Find where the given text appears and provide that cell's center as (x, y) coordinate. 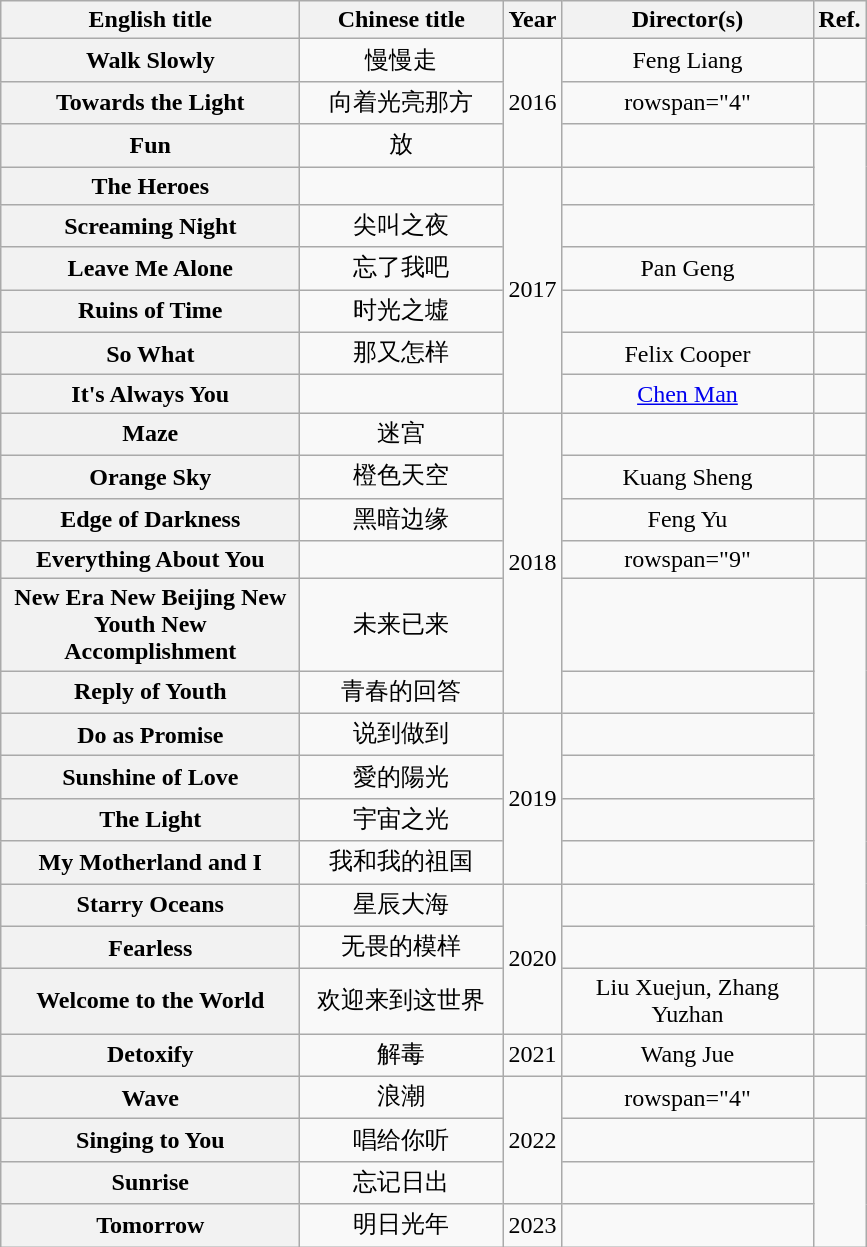
我和我的祖国 (402, 862)
黑暗边缘 (402, 520)
Towards the Light (150, 102)
It's Always You (150, 394)
The Heroes (150, 185)
无畏的模样 (402, 948)
向着光亮那方 (402, 102)
Ref. (840, 20)
星辰大海 (402, 906)
Tomorrow (150, 1226)
Feng Yu (688, 520)
忘了我吧 (402, 268)
青春的回答 (402, 692)
宇宙之光 (402, 820)
明日光年 (402, 1226)
Pan Geng (688, 268)
Chinese title (402, 20)
Fun (150, 146)
Ruins of Time (150, 312)
Screaming Night (150, 226)
解毒 (402, 1056)
My Motherland and I (150, 862)
2017 (532, 289)
愛的陽光 (402, 778)
Kuang Sheng (688, 476)
Leave Me Alone (150, 268)
2016 (532, 103)
New Era New Beijing New Youth New Accomplishment (150, 625)
忘记日出 (402, 1182)
Welcome to the World (150, 1002)
Sunrise (150, 1182)
时光之墟 (402, 312)
Do as Promise (150, 734)
2019 (532, 798)
Starry Oceans (150, 906)
Edge of Darkness (150, 520)
Chen Man (688, 394)
English title (150, 20)
Director(s) (688, 20)
那又怎样 (402, 354)
rowspan="9" (688, 560)
Liu Xuejun, Zhang Yuzhan (688, 1002)
说到做到 (402, 734)
橙色天空 (402, 476)
未来已来 (402, 625)
Wang Jue (688, 1056)
So What (150, 354)
Orange Sky (150, 476)
欢迎来到这世界 (402, 1002)
唱给你听 (402, 1140)
迷宫 (402, 434)
Fearless (150, 948)
尖叫之夜 (402, 226)
Singing to You (150, 1140)
Detoxify (150, 1056)
Walk Slowly (150, 60)
Felix Cooper (688, 354)
Everything About You (150, 560)
2018 (532, 563)
2022 (532, 1140)
慢慢走 (402, 60)
2021 (532, 1056)
Year (532, 20)
Reply of Youth (150, 692)
The Light (150, 820)
Feng Liang (688, 60)
Wave (150, 1098)
放 (402, 146)
Sunshine of Love (150, 778)
浪潮 (402, 1098)
Maze (150, 434)
2023 (532, 1226)
2020 (532, 959)
